Detect which cell encompasses the target text, then output its [x, y] center coordinate. 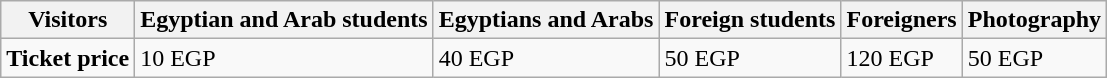
Ticket price [68, 58]
Visitors [68, 20]
Photography [1034, 20]
10 EGP [284, 58]
Egyptian and Arab students [284, 20]
Foreigners [902, 20]
120 EGP [902, 58]
Egyptians and Arabs [546, 20]
40 EGP [546, 58]
Foreign students [750, 20]
